Capture the cell that displays the provided text and extract its [x, y] central coordinate. 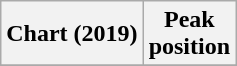
Peakposition [189, 34]
Chart (2019) [72, 34]
